Pinpoint the cell where the given text exists, returning its [x, y] midpoint coordinate. 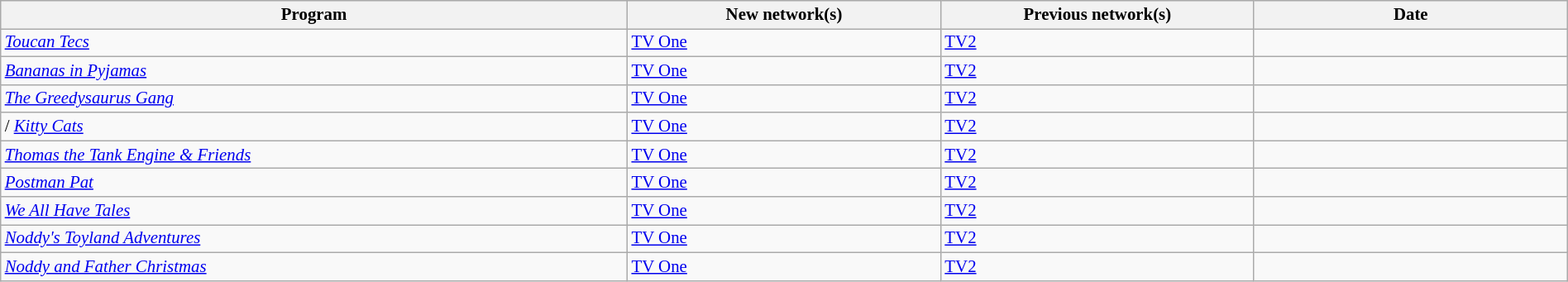
Previous network(s) [1097, 15]
Noddy and Father Christmas [314, 266]
Bananas in Pyjamas [314, 70]
New network(s) [784, 15]
Thomas the Tank Engine & Friends [314, 155]
/ Kitty Cats [314, 127]
The Greedysaurus Gang [314, 98]
Program [314, 15]
Postman Pat [314, 183]
We All Have Tales [314, 211]
Toucan Tecs [314, 42]
Date [1411, 15]
Noddy's Toyland Adventures [314, 238]
